Scan for the cell matching the given text and deliver its (X, Y) coordinate at center. 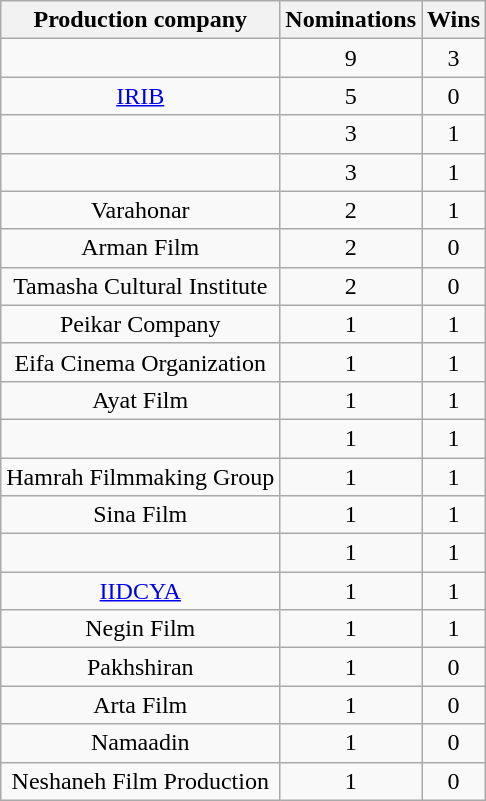
Varahonar (140, 210)
Hamrah Filmmaking Group (140, 477)
Wins (454, 20)
5 (351, 96)
Neshaneh Film Production (140, 781)
Eifa Cinema Organization (140, 362)
Arta Film (140, 705)
Production company (140, 20)
Ayat Film (140, 400)
Arman Film (140, 248)
Nominations (351, 20)
Tamasha Cultural Institute (140, 286)
Negin Film (140, 629)
Pakhshiran (140, 667)
IRIB (140, 96)
Sina Film (140, 515)
Peikar Company (140, 324)
Namaadin (140, 743)
IIDCYA (140, 591)
9 (351, 58)
